Detect which cell encompasses the target text, then output its [x, y] center coordinate. 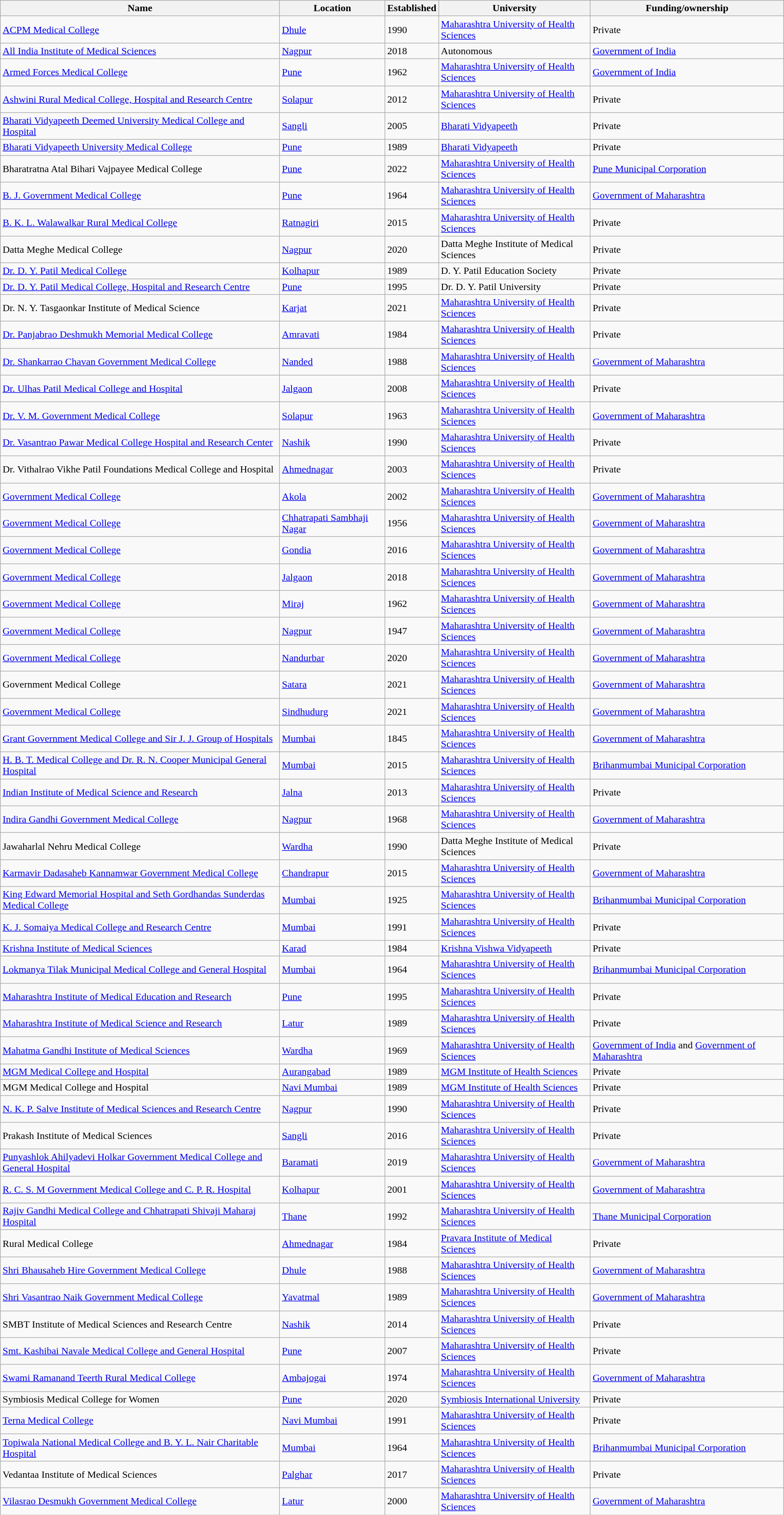
Bharati Vidyapeeth Deemed University Medical College and Hospital [140, 126]
Nandurbar [332, 658]
1947 [412, 630]
Armed Forces Medical College [140, 72]
Chhatrapati Sambhaji Nagar [332, 523]
1956 [412, 523]
Prakash Institute of Medical Sciences [140, 1136]
Indira Gandhi Government Medical College [140, 819]
2000 [412, 1501]
2022 [412, 169]
Jalna [332, 793]
Aurangabad [332, 1072]
Vedantaa Institute of Medical Sciences [140, 1474]
Swami Ramanand Teerth Rural Medical College [140, 1378]
2017 [412, 1474]
Amravati [332, 335]
Dr. D. Y. Patil University [514, 287]
Shri Bhausaheb Hire Government Medical College [140, 1270]
Krishna Institute of Medical Sciences [140, 948]
Satara [332, 684]
Datta Meghe Medical College [140, 249]
R. C. S. M Government Medical College and C. P. R. Hospital [140, 1190]
Vilasrao Desmukh Government Medical College [140, 1501]
Karad [332, 948]
B. K. L. Walawalkar Rural Medical College [140, 223]
1925 [412, 900]
Ashwini Rural Medical College, Hospital and Research Centre [140, 99]
1963 [412, 415]
Dr. D. Y. Patil Medical College [140, 271]
Rural Medical College [140, 1244]
K. J. Somaiya Medical College and Research Centre [140, 927]
Lokmanya Tilak Municipal Medical College and General Hospital [140, 970]
Dr. D. Y. Patil Medical College, Hospital and Research Centre [140, 287]
King Edward Memorial Hospital and Seth Gordhandas Sunderdas Medical College [140, 900]
Chandrapur [332, 873]
Topiwala National Medical College and B. Y. L. Nair Charitable Hospital [140, 1447]
Ambajogai [332, 1378]
Baramati [332, 1163]
Indian Institute of Medical Science and Research [140, 793]
Location [332, 8]
Grant Government Medical College and Sir J. J. Group of Hospitals [140, 739]
1969 [412, 1050]
Thane [332, 1216]
2014 [412, 1324]
Terna Medical College [140, 1421]
Akola [332, 496]
Ratnagiri [332, 223]
2019 [412, 1163]
Dr. Shankarrao Chavan Government Medical College [140, 362]
Dr. V. M. Government Medical College [140, 415]
Pravara Institute of Medical Sciences [514, 1244]
Maharashtra Institute of Medical Science and Research [140, 1024]
2013 [412, 793]
Miraj [332, 604]
Dr. Ulhas Patil Medical College and Hospital [140, 389]
Dr. N. Y. Tasgaonkar Institute of Medical Science [140, 308]
Maharashtra Institute of Medical Education and Research [140, 996]
2008 [412, 389]
Jawaharlal Nehru Medical College [140, 846]
Rajiv Gandhi Medical College and Chhatrapati Shivaji Maharaj Hospital [140, 1216]
Autonomous [514, 51]
Yavatmal [332, 1297]
H. B. T. Medical College and Dr. R. N. Cooper Municipal General Hospital [140, 765]
Symbiosis Medical College for Women [140, 1399]
1845 [412, 739]
Funding/ownership [687, 8]
Pune Municipal Corporation [687, 169]
1992 [412, 1216]
All India Institute of Medical Sciences [140, 51]
Mahatma Gandhi Institute of Medical Sciences [140, 1050]
B. J. Government Medical College [140, 195]
Bharati Vidyapeeth University Medical College [140, 147]
2002 [412, 496]
Symbiosis International University [514, 1399]
Dr. Vasantrao Pawar Medical College Hospital and Research Center [140, 443]
D. Y. Patil Education Society [514, 271]
Dr. Panjabrao Deshmukh Memorial Medical College [140, 335]
2005 [412, 126]
Shri Vasantrao Naik Government Medical College [140, 1297]
Name [140, 8]
Bharatratna Atal Bihari Vajpayee Medical College [140, 169]
Karmavir Dadasaheb Kannamwar Government Medical College [140, 873]
University [514, 8]
Sindhudurg [332, 712]
Punyashlok Ahilyadevi Holkar Government Medical College and General Hospital [140, 1163]
Krishna Vishwa Vidyapeeth [514, 948]
Dr. Vithalrao Vikhe Patil Foundations Medical College and Hospital [140, 469]
Gondia [332, 550]
1968 [412, 819]
Established [412, 8]
2003 [412, 469]
ACPM Medical College [140, 30]
2001 [412, 1190]
2007 [412, 1351]
N. K. P. Salve Institute of Medical Sciences and Research Centre [140, 1109]
Thane Municipal Corporation [687, 1216]
Palghar [332, 1474]
SMBT Institute of Medical Sciences and Research Centre [140, 1324]
2012 [412, 99]
Government of India and Government of Maharashtra [687, 1050]
Karjat [332, 308]
Nanded [332, 362]
Smt. Kashibai Navale Medical College and General Hospital [140, 1351]
1974 [412, 1378]
